Scan for the cell matching the given text and deliver its (x, y) coordinate at center. 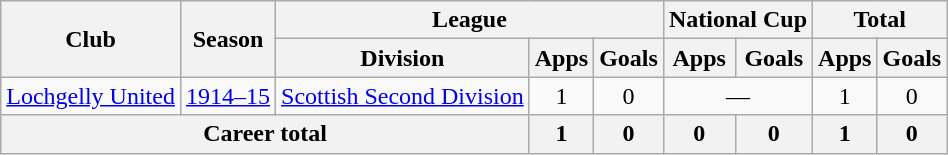
League (470, 20)
Career total (265, 134)
— (738, 96)
Scottish Second Division (403, 96)
Division (403, 58)
1914–15 (228, 96)
Lochgelly United (91, 96)
Season (228, 39)
Total (880, 20)
Club (91, 39)
National Cup (738, 20)
